From the cell containing the given text, extract its center point as (X, Y) coordinate. 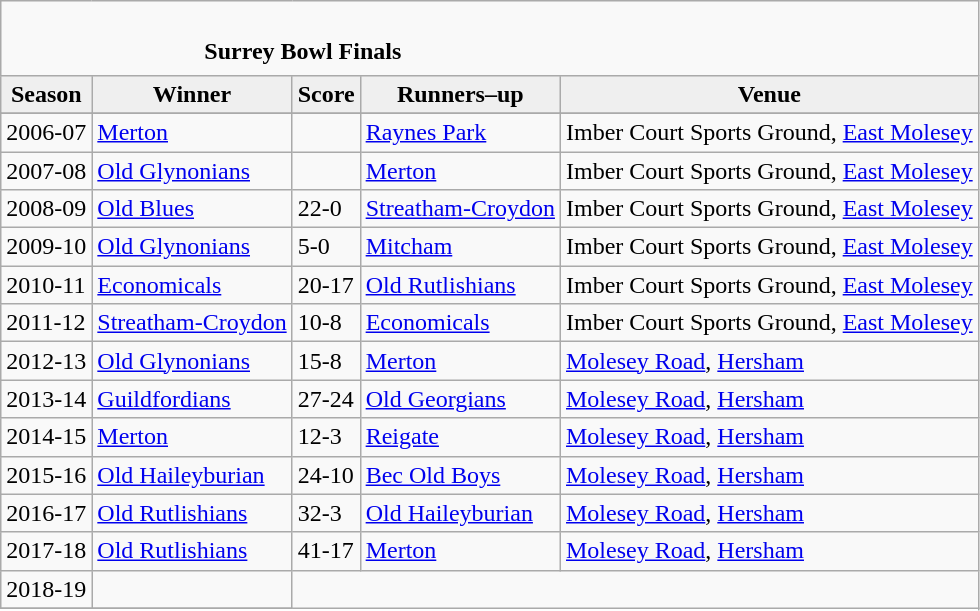
27-24 (326, 399)
2016-17 (46, 513)
Score (326, 94)
Guildfordians (192, 399)
22-0 (326, 209)
Raynes Park (460, 132)
2006-07 (46, 132)
2010-11 (46, 285)
2017-18 (46, 551)
Winner (192, 94)
Runners–up (460, 94)
5-0 (326, 247)
10-8 (326, 323)
2014-15 (46, 437)
41-17 (326, 551)
2015-16 (46, 475)
20-17 (326, 285)
2009-10 (46, 247)
24-10 (326, 475)
2018-19 (46, 589)
2008-09 (46, 209)
Old Georgians (460, 399)
Old Blues (192, 209)
2011-12 (46, 323)
32-3 (326, 513)
Reigate (460, 437)
12-3 (326, 437)
Season (46, 94)
Bec Old Boys (460, 475)
2013-14 (46, 399)
Mitcham (460, 247)
15-8 (326, 361)
2007-08 (46, 171)
Venue (769, 94)
2012-13 (46, 361)
